Return the (X, Y) coordinate for the center point of the cell that contains the specified text.  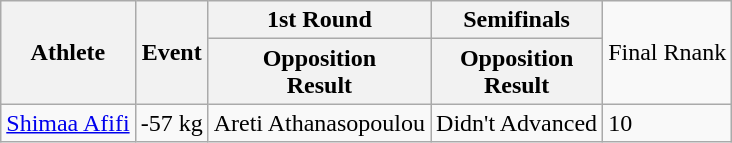
10 (668, 123)
-57 kg (172, 123)
Event (172, 52)
1st Round (319, 20)
Areti Athanasopoulou (319, 123)
Athlete (68, 52)
Semifinals (517, 20)
Didn't Advanced (517, 123)
Shimaa Afifi (68, 123)
Final Rnank (668, 52)
